For the text-containing cell, return its midpoint in (X, Y) coordinate format. 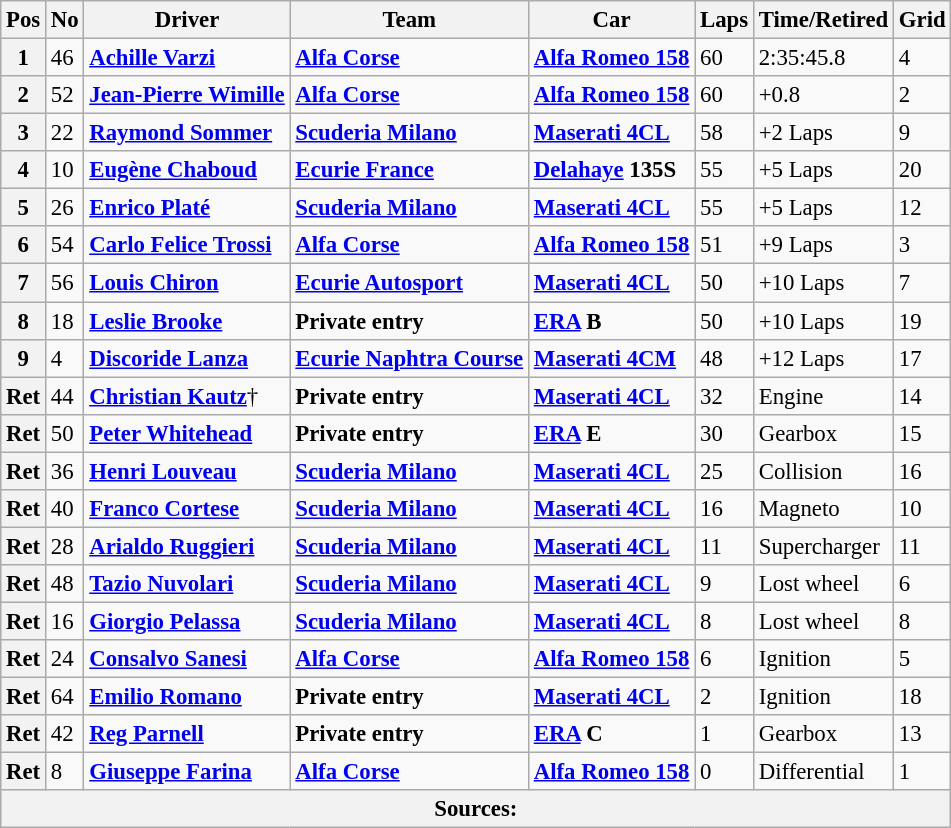
Achille Varzi (187, 58)
Grid (922, 20)
+9 Laps (823, 245)
64 (65, 697)
Giuseppe Farina (187, 772)
ERA C (611, 734)
17 (922, 358)
Eugène Chaboud (187, 170)
44 (65, 396)
Consalvo Sanesi (187, 659)
25 (724, 471)
14 (922, 396)
Pos (24, 20)
Team (409, 20)
12 (922, 208)
Emilio Romano (187, 697)
Franco Cortese (187, 509)
Giorgio Pelassa (187, 621)
54 (65, 245)
Ecurie Autosport (409, 283)
Differential (823, 772)
Driver (187, 20)
42 (65, 734)
Ecurie Naphtra Course (409, 358)
Engine (823, 396)
Enrico Platé (187, 208)
No (65, 20)
51 (724, 245)
Sources: (476, 809)
Christian Kautz† (187, 396)
15 (922, 433)
Carlo Felice Trossi (187, 245)
58 (724, 133)
Magneto (823, 509)
ERA E (611, 433)
28 (65, 546)
Jean-Pierre Wimille (187, 95)
30 (724, 433)
+12 Laps (823, 358)
Time/Retired (823, 20)
Leslie Brooke (187, 321)
Tazio Nuvolari (187, 584)
22 (65, 133)
2:35:45.8 (823, 58)
26 (65, 208)
Collision (823, 471)
Louis Chiron (187, 283)
Raymond Sommer (187, 133)
20 (922, 170)
ERA B (611, 321)
56 (65, 283)
Maserati 4CM (611, 358)
13 (922, 734)
40 (65, 509)
Henri Louveau (187, 471)
+0.8 (823, 95)
+2 Laps (823, 133)
Delahaye 135S (611, 170)
Supercharger (823, 546)
0 (724, 772)
19 (922, 321)
Discoride Lanza (187, 358)
Arialdo Ruggieri (187, 546)
Ecurie France (409, 170)
36 (65, 471)
Peter Whitehead (187, 433)
Car (611, 20)
Laps (724, 20)
52 (65, 95)
32 (724, 396)
Reg Parnell (187, 734)
46 (65, 58)
24 (65, 659)
